Pinpoint the cell where the given text exists, returning its [x, y] midpoint coordinate. 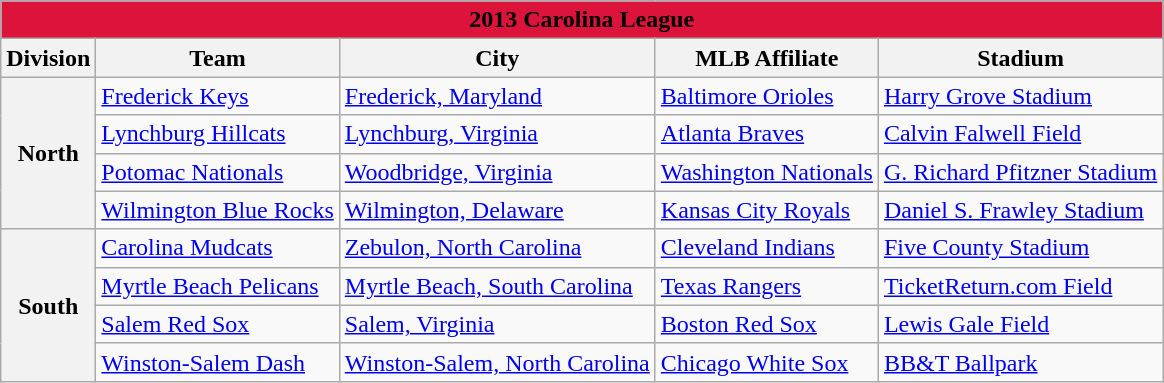
Winston-Salem, North Carolina [497, 362]
Lewis Gale Field [1020, 324]
Chicago White Sox [766, 362]
Harry Grove Stadium [1020, 96]
Myrtle Beach, South Carolina [497, 286]
Texas Rangers [766, 286]
BB&T Ballpark [1020, 362]
G. Richard Pfitzner Stadium [1020, 172]
Woodbridge, Virginia [497, 172]
North [48, 153]
Wilmington, Delaware [497, 210]
Frederick, Maryland [497, 96]
Carolina Mudcats [218, 248]
Cleveland Indians [766, 248]
South [48, 305]
City [497, 58]
Salem Red Sox [218, 324]
Potomac Nationals [218, 172]
Five County Stadium [1020, 248]
Division [48, 58]
Atlanta Braves [766, 134]
Boston Red Sox [766, 324]
Zebulon, North Carolina [497, 248]
Wilmington Blue Rocks [218, 210]
Frederick Keys [218, 96]
Daniel S. Frawley Stadium [1020, 210]
Baltimore Orioles [766, 96]
Kansas City Royals [766, 210]
TicketReturn.com Field [1020, 286]
Salem, Virginia [497, 324]
Myrtle Beach Pelicans [218, 286]
Calvin Falwell Field [1020, 134]
Team [218, 58]
Lynchburg Hillcats [218, 134]
2013 Carolina League [582, 20]
Winston-Salem Dash [218, 362]
Washington Nationals [766, 172]
Lynchburg, Virginia [497, 134]
MLB Affiliate [766, 58]
Stadium [1020, 58]
